Output the (x, y) coordinate of the center of the cell containing the given text.  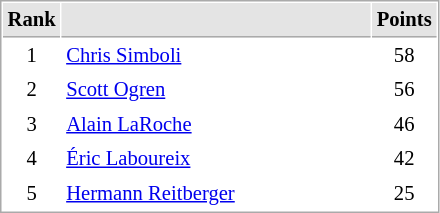
25 (404, 194)
42 (404, 158)
56 (404, 90)
2 (32, 90)
Rank (32, 20)
1 (32, 56)
4 (32, 158)
58 (404, 56)
Points (404, 20)
Alain LaRoche (216, 124)
Chris Simboli (216, 56)
5 (32, 194)
Hermann Reitberger (216, 194)
46 (404, 124)
Scott Ogren (216, 90)
Éric Laboureix (216, 158)
3 (32, 124)
